Detect which cell encompasses the target text, then output its (x, y) center coordinate. 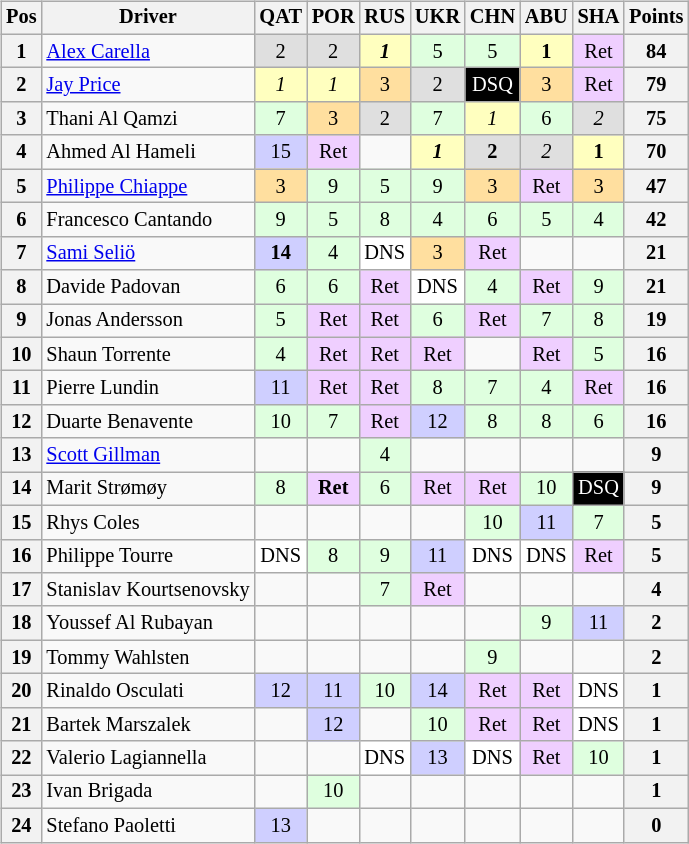
ABU (546, 18)
Alex Carella (148, 51)
POR (334, 18)
QAT (280, 18)
17 (21, 590)
Pierre Lundin (148, 388)
Rhys Coles (148, 522)
84 (656, 51)
20 (21, 691)
Jonas Andersson (148, 321)
Scott Gillman (148, 455)
47 (656, 186)
Thani Al Qamzi (148, 119)
Driver (148, 18)
70 (656, 152)
Philippe Tourre (148, 556)
UKR (438, 18)
Francesco Cantando (148, 220)
Stanislav Kourtsenovsky (148, 590)
42 (656, 220)
22 (21, 758)
Stefano Paoletti (148, 825)
Philippe Chiappe (148, 186)
79 (656, 85)
Bartek Marszalek (148, 724)
Marit Strømøy (148, 489)
18 (21, 623)
Valerio Lagiannella (148, 758)
SHA (599, 18)
CHN (492, 18)
Sami Seliö (148, 253)
Points (656, 18)
RUS (385, 18)
0 (656, 825)
Duarte Benavente (148, 422)
24 (21, 825)
Rinaldo Osculati (148, 691)
Ivan Brigada (148, 792)
Jay Price (148, 85)
75 (656, 119)
Tommy Wahlsten (148, 657)
Youssef Al Rubayan (148, 623)
Davide Padovan (148, 287)
Pos (21, 18)
Shaun Torrente (148, 354)
Ahmed Al Hameli (148, 152)
23 (21, 792)
